Search for the cell housing the specified text and yield its [X, Y] center coordinate. 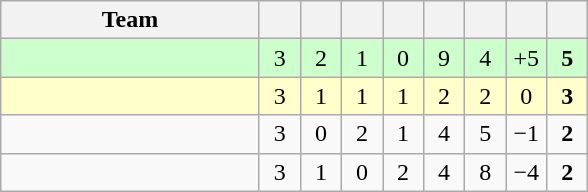
Team [130, 20]
9 [444, 58]
−1 [526, 134]
8 [486, 172]
+5 [526, 58]
−4 [526, 172]
